Find where the given text appears and provide that cell's center as (x, y) coordinate. 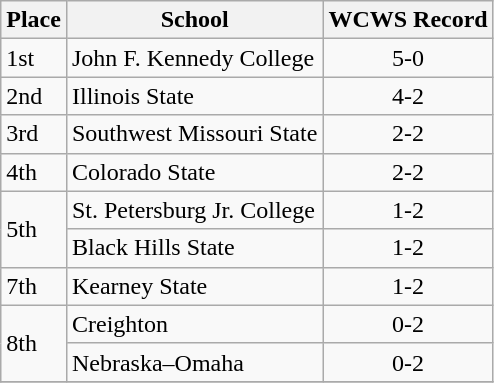
Creighton (194, 324)
John F. Kennedy College (194, 58)
Southwest Missouri State (194, 134)
3rd (34, 134)
Kearney State (194, 286)
Nebraska–Omaha (194, 362)
4-2 (408, 96)
Black Hills State (194, 248)
1st (34, 58)
WCWS Record (408, 20)
Place (34, 20)
Colorado State (194, 172)
St. Petersburg Jr. College (194, 210)
2nd (34, 96)
7th (34, 286)
Illinois State (194, 96)
5-0 (408, 58)
8th (34, 343)
4th (34, 172)
School (194, 20)
5th (34, 229)
